Pinpoint the cell where the given text exists, returning its [x, y] midpoint coordinate. 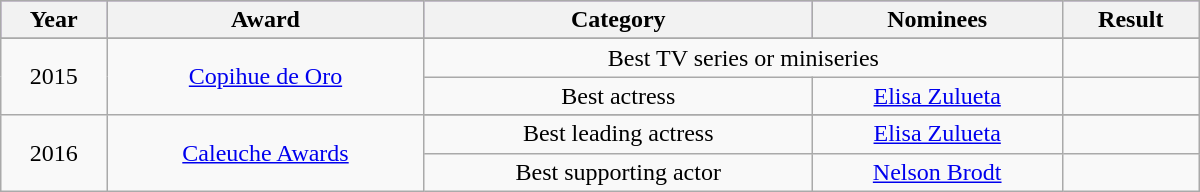
Caleuche Awards [266, 153]
Nelson Brodt [937, 172]
Best leading actress [618, 134]
Category [618, 20]
Result [1130, 20]
Award [266, 20]
Best TV series or miniseries [743, 58]
Best supporting actor [618, 172]
2016 [54, 153]
Year [54, 20]
Best actress [618, 96]
Nominees [937, 20]
Copihue de Oro [266, 77]
2015 [54, 77]
